Provide the [x, y] coordinate of the cell's center where the given text is located.  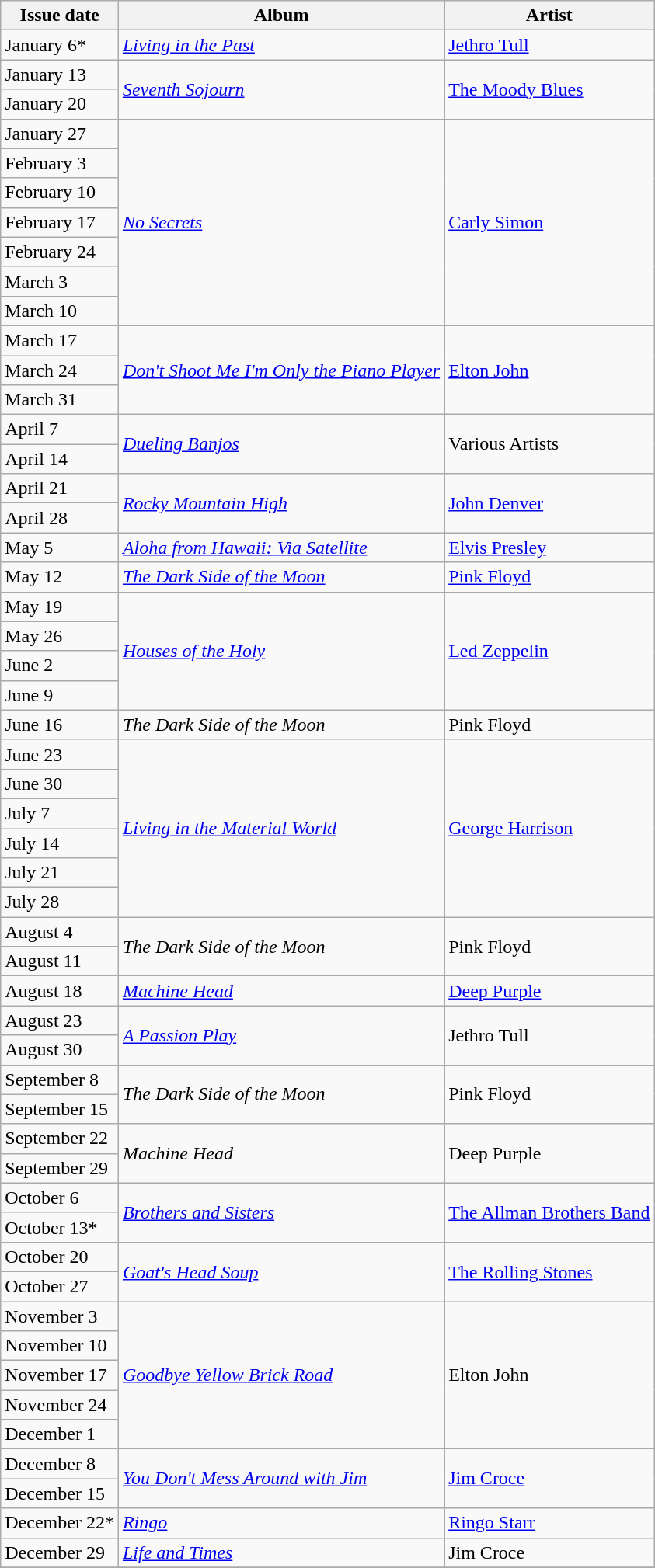
July 21 [60, 873]
December 8 [60, 1464]
February 17 [60, 222]
Various Artists [549, 444]
The Rolling Stones [549, 1271]
Artist [549, 16]
Goat's Head Soup [281, 1271]
September 22 [60, 1139]
November 24 [60, 1405]
February 10 [60, 193]
Ringo Starr [549, 1523]
Album [281, 16]
April 7 [60, 429]
Aloha from Hawaii: Via Satellite [281, 548]
Ringo [281, 1523]
March 31 [60, 400]
November 17 [60, 1375]
January 13 [60, 75]
August 11 [60, 961]
You Don't Mess Around with Jim [281, 1479]
October 13* [60, 1227]
December 15 [60, 1493]
Houses of the Holy [281, 651]
March 10 [60, 311]
July 14 [60, 843]
December 29 [60, 1552]
November 3 [60, 1316]
Elvis Presley [549, 548]
Issue date [60, 16]
May 12 [60, 577]
August 4 [60, 932]
April 28 [60, 518]
May 5 [60, 548]
June 30 [60, 784]
Led Zeppelin [549, 651]
June 9 [60, 695]
December 1 [60, 1434]
Living in the Past [281, 45]
Don't Shoot Me I'm Only the Piano Player [281, 370]
The Moody Blues [549, 89]
Seventh Sojourn [281, 89]
Dueling Banjos [281, 444]
January 20 [60, 104]
October 20 [60, 1257]
No Secrets [281, 222]
June 16 [60, 725]
January 6* [60, 45]
August 18 [60, 991]
Goodbye Yellow Brick Road [281, 1375]
March 3 [60, 281]
January 27 [60, 134]
John Denver [549, 503]
March 17 [60, 340]
October 27 [60, 1286]
April 14 [60, 459]
The Allman Brothers Band [549, 1212]
April 21 [60, 488]
February 3 [60, 163]
March 24 [60, 370]
September 29 [60, 1168]
November 10 [60, 1346]
September 15 [60, 1109]
December 22* [60, 1523]
Rocky Mountain High [281, 503]
August 30 [60, 1050]
July 28 [60, 902]
July 7 [60, 813]
Carly Simon [549, 222]
February 24 [60, 252]
June 23 [60, 754]
Living in the Material World [281, 828]
May 26 [60, 636]
George Harrison [549, 828]
May 19 [60, 607]
October 6 [60, 1198]
A Passion Play [281, 1035]
Brothers and Sisters [281, 1212]
August 23 [60, 1020]
Life and Times [281, 1552]
September 8 [60, 1080]
June 2 [60, 666]
